Search for the cell housing the specified text and yield its [X, Y] center coordinate. 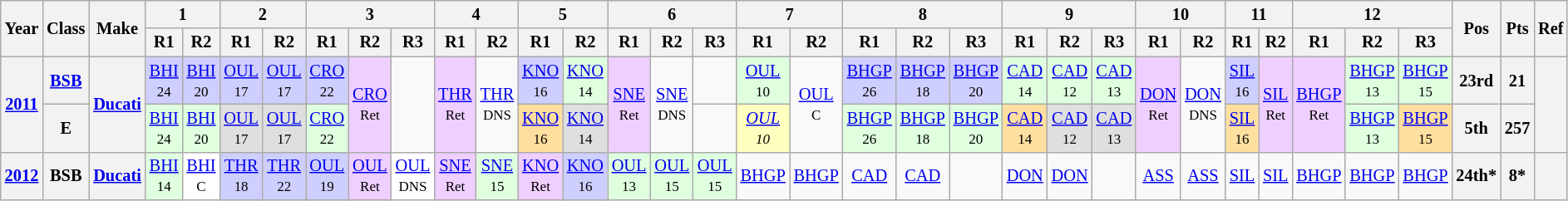
8 [923, 14]
1 [183, 14]
2011 [22, 105]
BHIC [201, 176]
THRRet [455, 105]
5th [1477, 128]
10 [1181, 14]
Make [116, 28]
SILRet [1275, 105]
12 [1372, 14]
OULRet [370, 176]
SNE15 [497, 176]
2012 [22, 176]
Ref [1551, 28]
BHI14 [165, 176]
257 [1517, 128]
SNEDNS [672, 105]
OULDNS [413, 176]
E [66, 128]
3 [371, 14]
5 [563, 14]
CRORet [370, 105]
Class [66, 28]
Pos [1477, 28]
2 [263, 14]
DONDNS [1203, 105]
THRDNS [497, 105]
OUL13 [629, 176]
Year [22, 28]
OULC [816, 105]
9 [1069, 14]
4 [476, 14]
21 [1517, 81]
THR22 [284, 176]
7 [790, 14]
24th* [1477, 176]
11 [1259, 14]
6 [672, 14]
23rd [1477, 81]
KNORet [540, 176]
8* [1517, 176]
THR18 [241, 176]
OUL19 [328, 176]
BHGPRet [1319, 105]
Pts [1517, 28]
DONRet [1158, 105]
